From the cell containing the given text, extract its center point as (X, Y) coordinate. 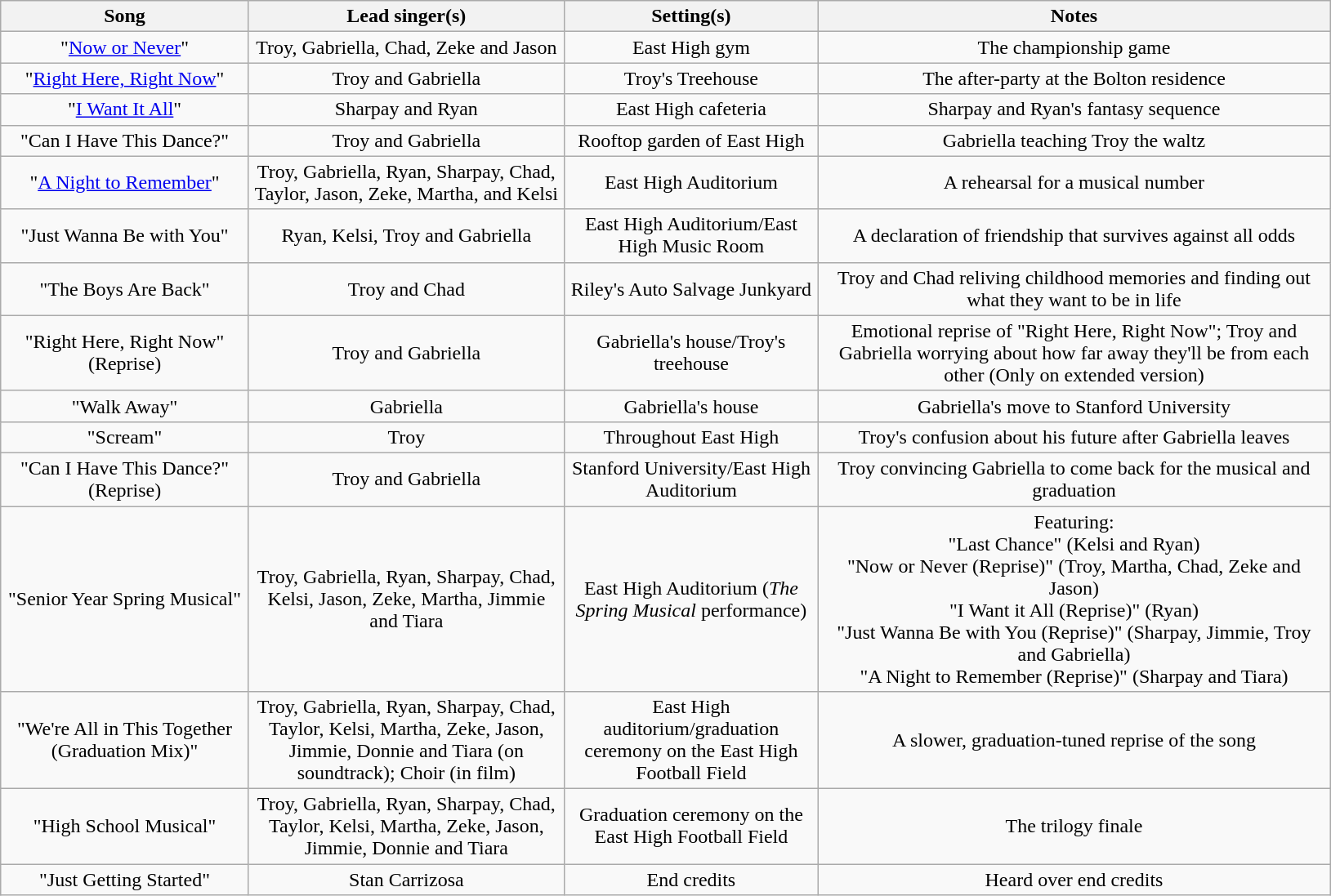
Troy, Gabriella, Ryan, Sharpay, Chad, Taylor, Kelsi, Martha, Zeke, Jason, Jimmie, Donnie and Tiara (on soundtrack); Choir (in film) (406, 740)
"I Want It All" (125, 109)
Troy, Gabriella, Ryan, Sharpay, Chad, Kelsi, Jason, Zeke, Martha, Jimmie and Tiara (406, 600)
East High Auditorium/East High Music Room (691, 235)
Troy's confusion about his future after Gabriella leaves (1074, 437)
Troy, Gabriella, Ryan, Sharpay, Chad, Taylor, Jason, Zeke, Martha, and Kelsi (406, 183)
The trilogy finale (1074, 827)
"Right Here, Right Now" (Reprise) (125, 353)
"High School Musical" (125, 827)
A slower, graduation-tuned reprise of the song (1074, 740)
The championship game (1074, 47)
"Just Wanna Be with You" (125, 235)
Stan Carrizosa (406, 880)
Riley's Auto Salvage Junkyard (691, 289)
Sharpay and Ryan (406, 109)
Gabriella teaching Troy the waltz (1074, 140)
Gabriella's house/Troy's treehouse (691, 353)
Song (125, 16)
East High gym (691, 47)
"Can I Have This Dance?" (Reprise) (125, 479)
"The Boys Are Back" (125, 289)
Lead singer(s) (406, 16)
Rooftop garden of East High (691, 140)
"We're All in This Together(Graduation Mix)" (125, 740)
End credits (691, 880)
Gabriella (406, 406)
East High auditorium/graduation ceremony on the East High Football Field (691, 740)
East High cafeteria (691, 109)
Troy and Chad reliving childhood memories and finding out what they want to be in life (1074, 289)
"Scream" (125, 437)
Troy, Gabriella, Ryan, Sharpay, Chad, Taylor, Kelsi, Martha, Zeke, Jason, Jimmie, Donnie and Tiara (406, 827)
Heard over end credits (1074, 880)
"Right Here, Right Now" (125, 78)
Throughout East High (691, 437)
"Senior Year Spring Musical" (125, 600)
Troy and Chad (406, 289)
A rehearsal for a musical number (1074, 183)
Graduation ceremony on the East High Football Field (691, 827)
Troy's Treehouse (691, 78)
"A Night to Remember" (125, 183)
"Just Getting Started" (125, 880)
Ryan, Kelsi, Troy and Gabriella (406, 235)
East High Auditorium (The Spring Musical performance) (691, 600)
Gabriella's move to Stanford University (1074, 406)
Gabriella's house (691, 406)
Emotional reprise of "Right Here, Right Now"; Troy and Gabriella worrying about how far away they'll be from each other (Only on extended version) (1074, 353)
Troy (406, 437)
Troy convincing Gabriella to come back for the musical and graduation (1074, 479)
Sharpay and Ryan's fantasy sequence (1074, 109)
A declaration of friendship that survives against all odds (1074, 235)
The after-party at the Bolton residence (1074, 78)
Notes (1074, 16)
"Now or Never" (125, 47)
"Can I Have This Dance?" (125, 140)
Setting(s) (691, 16)
Stanford University/East High Auditorium (691, 479)
"Walk Away" (125, 406)
Troy, Gabriella, Chad, Zeke and Jason (406, 47)
East High Auditorium (691, 183)
